Output the [X, Y] coordinate of the center of the cell containing the given text.  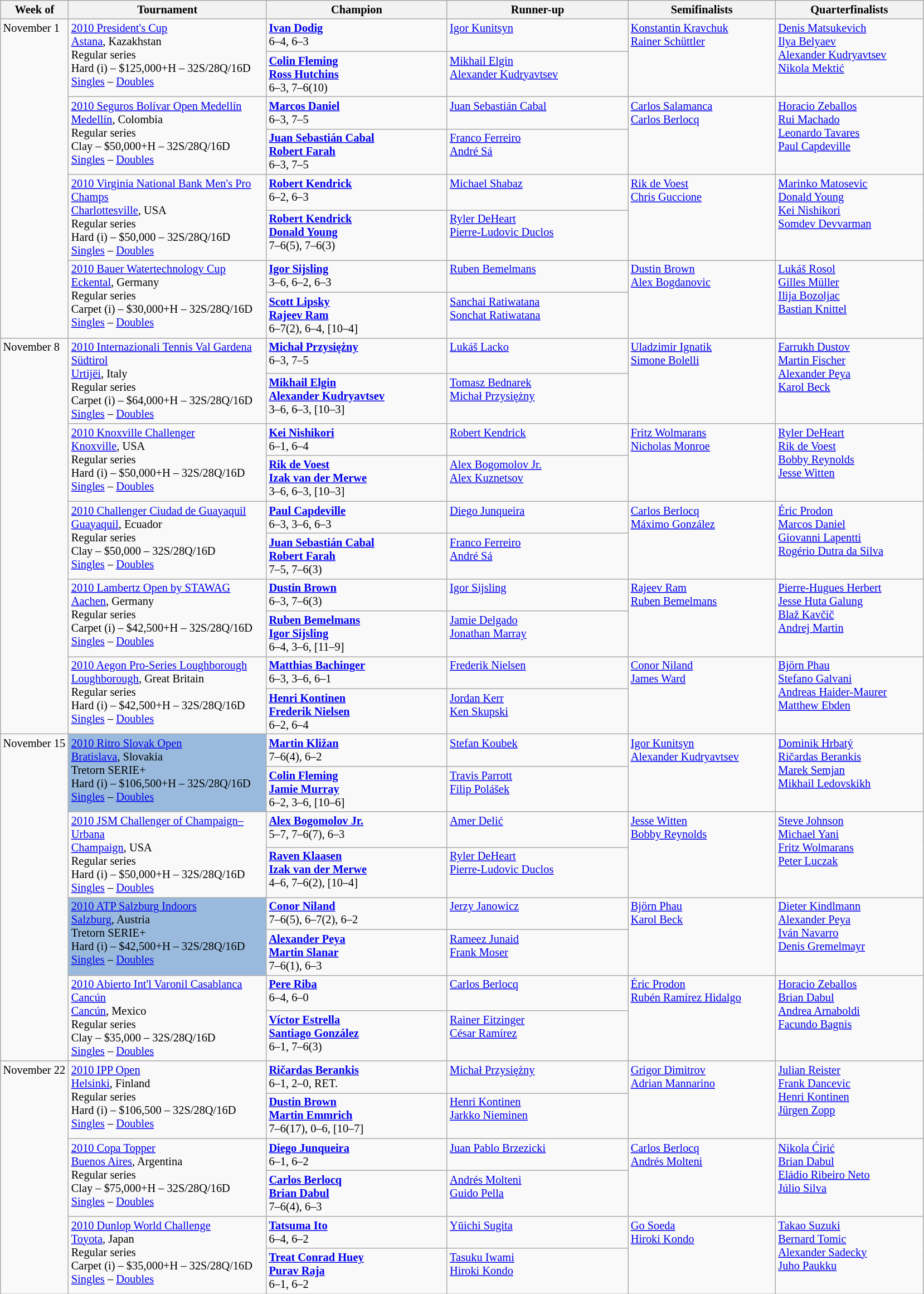
2010 Ritro Slovak Open Bratislava, SlovakiaTretorn SERIE+Hard (i) – $106,500+H – 32S/28Q/16DSingles – Doubles [167, 773]
Rameez Junaid Frank Moser [537, 952]
Björn Phau Stefano Galvani Andreas Haider-Maurer Matthew Ebden [849, 695]
Jesse Witten Bobby Reynolds [702, 855]
Paul Capdeville6–3, 3–6, 6–3 [357, 517]
Alex Bogomolov Jr. Alex Kuznetsov [537, 478]
Yūichi Sugita [537, 1232]
Frederik Nielsen [537, 672]
Runner-up [537, 9]
Julian Reister Frank Dancevic Henri Kontinen Jürgen Zopp [849, 1099]
Éric Prodon Rubén Ramírez Hidalgo [702, 1018]
2010 Aegon Pro-Series Loughborough Loughborough, Great BritainRegular seriesHard (i) – $42,500+H – 32S/28Q/16DSingles – Doubles [167, 695]
Stefan Koubek [537, 750]
Denis Matsukevich Ilya Belyaev Alexander Kudryavtsev Nikola Mektić [849, 58]
Ivan Dodig6–4, 6–3 [357, 35]
November 1 [35, 178]
Henri Kontinen Jarkko Nieminen [537, 1116]
Rajeev Ram Ruben Bemelmans [702, 618]
Horacio Zeballos Rui Machado Leonardo Tavares Paul Capdeville [849, 135]
Carlos Berlocq Andrés Molteni [702, 1177]
Robert Kendrick Donald Young7–6(5), 7–6(3) [357, 235]
Ryler DeHeart Rik de Voest Bobby Reynolds Jesse Witten [849, 462]
Quarterfinalists [849, 9]
Kei Nishikori6–1, 6–4 [357, 439]
Jerzy Janowicz [537, 913]
2010 ATP Salzburg Indoors Salzburg, AustriaTretorn SERIE+Hard (i) – $42,500+H – 32S/28Q/16DSingles – Doubles [167, 936]
Colin Fleming Jamie Murray 6–2, 3–6, [10–6] [357, 789]
Conor Niland James Ward [702, 695]
Alexander Peya Martin Slanar 7–6(1), 6–3 [357, 952]
Konstantin Kravchuk Rainer Schüttler [702, 58]
Conor Niland7–6(5), 6–7(2), 6–2 [357, 913]
Dustin Brown Alex Bogdanovic [702, 299]
Grigor Dimitrov Adrian Mannarino [702, 1099]
2010 Virginia National Bank Men's Pro Champs Charlottesville, USARegular seriesHard (i) – $50,000 – 32S/28Q/16DSingles – Doubles [167, 217]
Diego Junqueira [537, 517]
Dieter Kindlmann Alexander Peya Iván Navarro Denis Gremelmayr [849, 936]
Travis Parrott Filip Polášek [537, 789]
Alex Bogomolov Jr.5–7, 7–6(7), 6–3 [357, 830]
November 8 [35, 536]
2010 Abierto Int'l Varonil Casablanca Cancún Cancún, MexicoRegular seriesClay – $35,000 – 32S/28Q/16DSingles – Doubles [167, 1018]
Pierre-Hugues Herbert Jesse Huta Galung Blaž Kavčič Andrej Martin [849, 618]
Marinko Matosevic Donald Young Kei Nishikori Somdev Devvarman [849, 217]
2010 President's Cup Astana, KazakhstanRegular seriesHard (i) – $125,000+H – 32S/28Q/16DSingles – Doubles [167, 58]
2010 Dunlop World Challenge Toyota, JapanRegular seriesCarpet (i) – $35,000+H – 32S/28Q/16DSingles – Doubles [167, 1254]
2010 Bauer Watertechnology Cup Eckental, GermanyRegular seriesCarpet (i) – $30,000+H – 32S/28Q/16DSingles – Doubles [167, 299]
Ričardas Berankis6–1, 2–0, RET. [357, 1077]
Tatsuma Ito6–4, 6–2 [357, 1232]
Scott Lipsky Rajeev Ram6–7(2), 6–4, [10–4] [357, 315]
Juan Sebastián Cabal Robert Farah7–5, 7–6(3) [357, 556]
2010 Challenger Ciudad de Guayaquil Guayaquil, EcuadorRegular seriesClay – $50,000 – 32S/28Q/16DSingles – Doubles [167, 540]
Marcos Daniel6–3, 7–5 [357, 113]
Fritz Wolmarans Nicholas Monroe [702, 462]
2010 Seguros Bolívar Open Medellín Medellín, ColombiaRegular seriesClay – $50,000+H – 32S/28Q/16DSingles – Doubles [167, 135]
November 22 [35, 1177]
Takao Suzuki Bernard Tomic Alexander Sadecky Juho Paukku [849, 1254]
Colin Fleming Ross Hutchins6–3, 7–6(10) [357, 74]
Michał Przysiężny6–3, 7–5 [357, 356]
Diego Junqueira6–1, 6–2 [357, 1155]
Farrukh Dustov Martin Fischer Alexander Peya Karol Beck [849, 381]
Carlos Salamanca Carlos Berlocq [702, 135]
Éric Prodon Marcos Daniel Giovanni Lapentti Rogério Dutra da Silva [849, 540]
Igor Kunitsyn [537, 35]
Björn Phau Karol Beck [702, 936]
Champion [357, 9]
Henri Kontinen Frederik Nielsen6–2, 6–4 [357, 711]
Víctor Estrella Santiago González 6–1, 7–6(3) [357, 1035]
Amer Delić [537, 830]
Steve Johnson Michael Yani Fritz Wolmarans Peter Luczak [849, 855]
Andrés Molteni Guido Pella [537, 1193]
Treat Conrad Huey Purav Raja 6–1, 6–2 [357, 1271]
2010 IPP Open Helsinki, FinlandRegular seriesHard (i) – $106,500 – 32S/28Q/16DSingles – Doubles [167, 1099]
2010 Lambertz Open by STAWAG Aachen, GermanyRegular seriesCarpet (i) – $42,500+H – 32S/28Q/16DSingles – Doubles [167, 618]
Raven Klaasen Izak van der Merwe 4–6, 7–6(2), [10–4] [357, 872]
Rik de Voest Chris Guccione [702, 217]
Lukáš Lacko [537, 356]
Dustin Brown Martin Emmrich 7–6(17), 0–6, [10–7] [357, 1116]
Juan Sebastián Cabal [537, 113]
Tournament [167, 9]
Matthias Bachinger6–3, 3–6, 6–1 [357, 672]
Semifinalists [702, 9]
Robert Kendrick [537, 439]
Igor Sijsling3–6, 6–2, 6–3 [357, 276]
Dominik Hrbatý Ričardas Berankis Marek Semjan Mikhail Ledovskikh [849, 773]
Pere Riba6–4, 6–0 [357, 993]
Nikola Ćirić Brian Dabul Eládio Ribeiro Neto Júlio Silva [849, 1177]
Jordan Kerr Ken Skupski [537, 711]
2010 Internazionali Tennis Val Gardena Südtirol Urtijëi, ItalyRegular seriesCarpet (i) – $64,000+H – 32S/28Q/16DSingles – Doubles [167, 381]
Igor Sijsling [537, 595]
Dustin Brown6–3, 7–6(3) [357, 595]
Tomasz Bednarek Michał Przysiężny [537, 398]
Juan Pablo Brzezicki [537, 1155]
Lukáš Rosol Gilles Müller Ilija Bozoljac Bastian Knittel [849, 299]
2010 Copa Topper Buenos Aires, ArgentinaRegular seriesClay – $75,000+H – 32S/28Q/16DSingles – Doubles [167, 1177]
Robert Kendrick6–2, 6–3 [357, 192]
Juan Sebastián Cabal Robert Farah 6–3, 7–5 [357, 152]
Tasuku Iwami Hiroki Kondo [537, 1271]
2010 JSM Challenger of Champaign–UrbanaChampaign, USARegular seriesHard (i) – $50,000+H – 32S/28Q/16DSingles – Doubles [167, 855]
Rik de Voest Izak van der Merwe3–6, 6–3, [10–3] [357, 478]
Ruben Bemelmans Igor Sijsling 6–4, 3–6, [11–9] [357, 634]
Horacio Zeballos Brian Dabul Andrea Arnaboldi Facundo Bagnis [849, 1018]
Michał Przysiężny [537, 1077]
Mikhail Elgin Alexander Kudryavtsev3–6, 6–3, [10–3] [357, 398]
Carlos Berlocq Brian Dabul 7–6(4), 6–3 [357, 1193]
Sanchai Ratiwatana Sonchat Ratiwatana [537, 315]
November 15 [35, 897]
Uladzimir Ignatik Simone Bolelli [702, 381]
Michael Shabaz [537, 192]
Martin Kližan7–6(4), 6–2 [357, 750]
Mikhail Elgin Alexander Kudryavtsev [537, 74]
Week of [35, 9]
Carlos Berlocq Máximo González [702, 540]
Ruben Bemelmans [537, 276]
Go Soeda Hiroki Kondo [702, 1254]
Jamie Delgado Jonathan Marray [537, 634]
Carlos Berlocq [537, 993]
Igor Kunitsyn Alexander Kudryavtsev [702, 773]
2010 Knoxville Challenger Knoxville, USARegular seriesHard (i) – $50,000+H – 32S/28Q/16DSingles – Doubles [167, 462]
Rainer Eitzinger César Ramírez [537, 1035]
